Return [X, Y] of the center of cell containing provided text 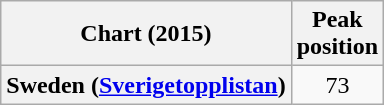
73 [337, 85]
Sweden (Sverigetopplistan) [146, 85]
Peakposition [337, 34]
Chart (2015) [146, 34]
